Identify which cell holds the provided text, then report its [x, y] central coordinate. 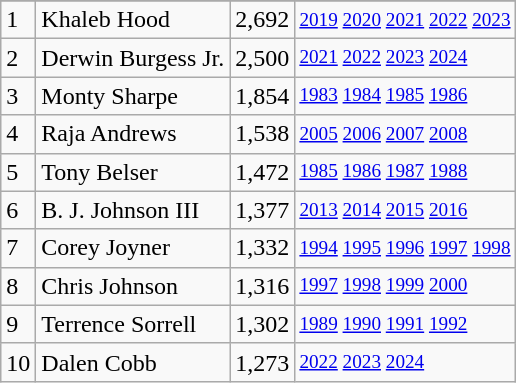
5 [18, 172]
Terrence Sorrell [133, 324]
2019 2020 2021 2022 2023 [405, 20]
Khaleb Hood [133, 20]
4 [18, 134]
Dalen Cobb [133, 362]
1,377 [262, 210]
2,692 [262, 20]
6 [18, 210]
1989 1990 1991 1992 [405, 324]
8 [18, 286]
2,500 [262, 58]
2022 2023 2024 [405, 362]
1,538 [262, 134]
Tony Belser [133, 172]
1,302 [262, 324]
Raja Andrews [133, 134]
1997 1998 1999 2000 [405, 286]
2 [18, 58]
B. J. Johnson III [133, 210]
7 [18, 248]
9 [18, 324]
1983 1984 1985 1986 [405, 96]
1994 1995 1996 1997 1998 [405, 248]
2005 2006 2007 2008 [405, 134]
Monty Sharpe [133, 96]
Corey Joyner [133, 248]
1985 1986 1987 1988 [405, 172]
1 [18, 20]
1,332 [262, 248]
Derwin Burgess Jr. [133, 58]
3 [18, 96]
1,472 [262, 172]
2013 2014 2015 2016 [405, 210]
1,273 [262, 362]
Chris Johnson [133, 286]
2021 2022 2023 2024 [405, 58]
1,316 [262, 286]
1,854 [262, 96]
10 [18, 362]
